Determine the (X, Y) coordinate at the center of the cell enclosing the given text.  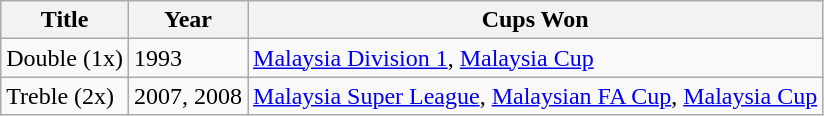
Title (65, 20)
Treble (2x) (65, 96)
2007, 2008 (188, 96)
Double (1x) (65, 58)
Malaysia Division 1, Malaysia Cup (536, 58)
Malaysia Super League, Malaysian FA Cup, Malaysia Cup (536, 96)
1993 (188, 58)
Year (188, 20)
Cups Won (536, 20)
